Search for the cell housing the specified text and yield its (X, Y) center coordinate. 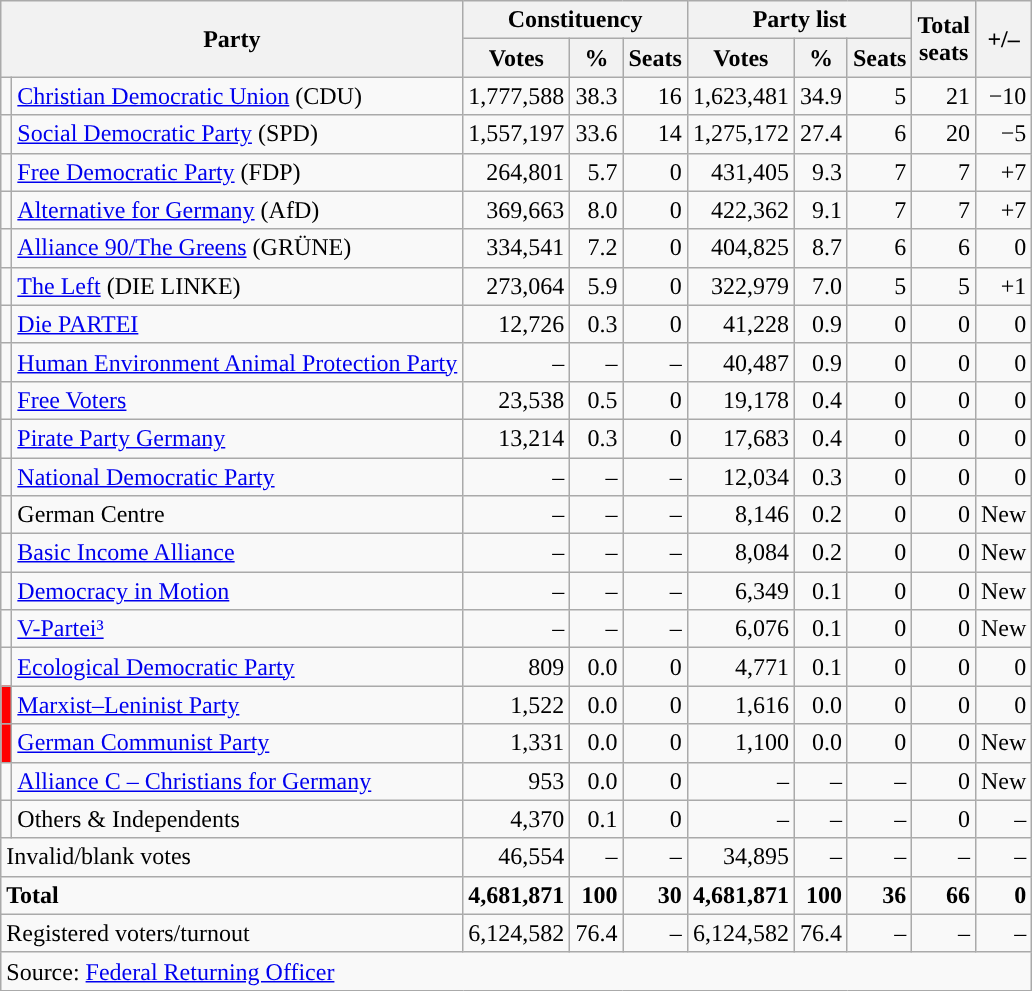
7.0 (820, 286)
41,228 (740, 324)
National Democratic Party (238, 477)
German Communist Party (238, 743)
7.2 (596, 248)
23,538 (516, 400)
−10 (1003, 96)
4,771 (740, 667)
The Left (DIE LINKE) (238, 286)
Christian Democratic Union (CDU) (238, 96)
273,064 (516, 286)
Human Environment Animal Protection Party (238, 362)
0.5 (596, 400)
264,801 (516, 172)
Totalseats (944, 39)
Constituency (576, 20)
46,554 (516, 857)
34,895 (740, 857)
38.3 (596, 96)
German Centre (238, 515)
1,275,172 (740, 134)
422,362 (740, 210)
369,663 (516, 210)
4,370 (516, 819)
12,726 (516, 324)
322,979 (740, 286)
Die PARTEI (238, 324)
Free Democratic Party (FDP) (238, 172)
953 (516, 781)
40,487 (740, 362)
Democracy in Motion (238, 591)
Alliance C – Christians for Germany (238, 781)
Ecological Democratic Party (238, 667)
Social Democratic Party (SPD) (238, 134)
809 (516, 667)
14 (655, 134)
6,349 (740, 591)
Marxist–Leninist Party (238, 705)
66 (944, 895)
33.6 (596, 134)
27.4 (820, 134)
1,777,588 (516, 96)
5.9 (596, 286)
19,178 (740, 400)
34.9 (820, 96)
1,331 (516, 743)
V-Partei³ (238, 629)
36 (879, 895)
12,034 (740, 477)
16 (655, 96)
334,541 (516, 248)
1,557,197 (516, 134)
20 (944, 134)
−5 (1003, 134)
1,100 (740, 743)
Source: Federal Returning Officer (516, 971)
Total (232, 895)
431,405 (740, 172)
+/– (1003, 39)
+1 (1003, 286)
8.7 (820, 248)
8.0 (596, 210)
5.7 (596, 172)
404,825 (740, 248)
1,623,481 (740, 96)
13,214 (516, 438)
Free Voters (238, 400)
Alliance 90/The Greens (GRÜNE) (238, 248)
8,146 (740, 515)
Pirate Party Germany (238, 438)
Others & Independents (238, 819)
9.3 (820, 172)
6,076 (740, 629)
1,616 (740, 705)
Alternative for Germany (AfD) (238, 210)
17,683 (740, 438)
1,522 (516, 705)
Registered voters/turnout (232, 933)
8,084 (740, 553)
Party (232, 39)
21 (944, 96)
Basic Income Alliance (238, 553)
Invalid/blank votes (232, 857)
9.1 (820, 210)
Party list (800, 20)
30 (655, 895)
